Determine the [x, y] coordinate at the center of the cell enclosing the given text.  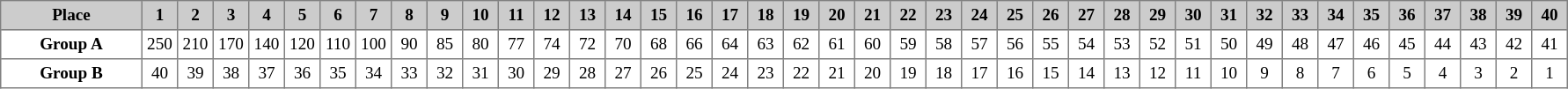
170 [231, 44]
59 [908, 44]
58 [943, 44]
85 [444, 44]
80 [480, 44]
Place [71, 16]
90 [409, 44]
61 [837, 44]
70 [623, 44]
63 [766, 44]
62 [801, 44]
50 [1228, 44]
52 [1157, 44]
210 [195, 44]
72 [587, 44]
Group A [71, 44]
55 [1051, 44]
77 [516, 44]
41 [1550, 44]
57 [979, 44]
42 [1513, 44]
110 [338, 44]
45 [1407, 44]
44 [1442, 44]
49 [1264, 44]
54 [1086, 44]
120 [302, 44]
140 [267, 44]
66 [694, 44]
56 [1015, 44]
51 [1193, 44]
46 [1371, 44]
68 [658, 44]
74 [552, 44]
47 [1336, 44]
100 [373, 44]
64 [729, 44]
Group B [71, 74]
53 [1122, 44]
250 [159, 44]
60 [872, 44]
48 [1300, 44]
43 [1478, 44]
